Return (X, Y) of the center of cell containing provided text 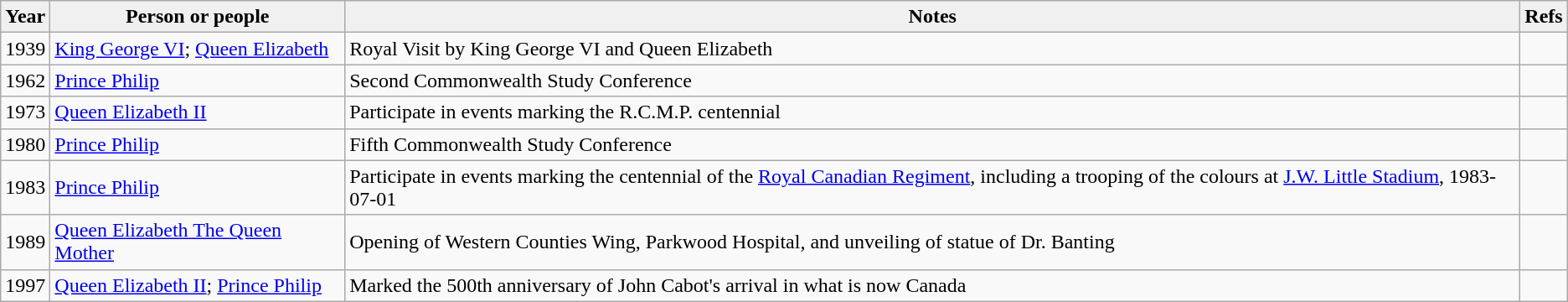
1983 (25, 188)
1939 (25, 49)
1980 (25, 144)
Participate in events marking the R.C.M.P. centennial (933, 112)
Year (25, 17)
Queen Elizabeth II; Prince Philip (198, 285)
Participate in events marking the centennial of the Royal Canadian Regiment, including a trooping of the colours at J.W. Little Stadium, 1983-07-01 (933, 188)
Notes (933, 17)
1962 (25, 81)
1997 (25, 285)
1989 (25, 242)
King George VI; Queen Elizabeth (198, 49)
Fifth Commonwealth Study Conference (933, 144)
Queen Elizabeth The Queen Mother (198, 242)
Second Commonwealth Study Conference (933, 81)
Queen Elizabeth II (198, 112)
Opening of Western Counties Wing, Parkwood Hospital, and unveiling of statue of Dr. Banting (933, 242)
Marked the 500th anniversary of John Cabot's arrival in what is now Canada (933, 285)
1973 (25, 112)
Person or people (198, 17)
Refs (1544, 17)
Royal Visit by King George VI and Queen Elizabeth (933, 49)
